From the cell containing the given text, extract its center point as (X, Y) coordinate. 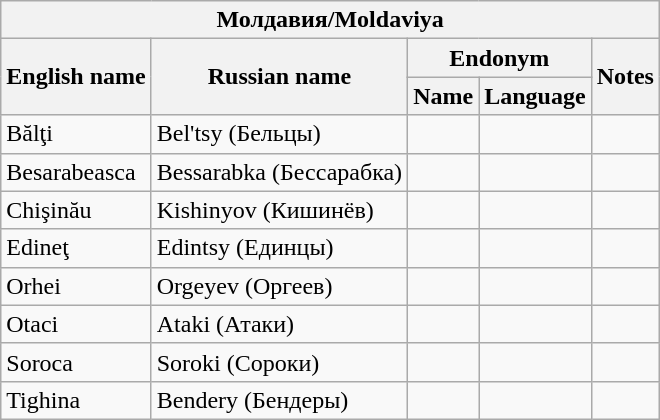
Chişinău (76, 210)
Language (535, 96)
Notes (625, 77)
Otaci (76, 324)
Tighina (76, 400)
Endonym (500, 58)
Edineţ (76, 248)
English name (76, 77)
Bendery (Бендеры) (279, 400)
Kishinyov (Кишинёв) (279, 210)
Bălţi (76, 134)
Молдавия/Moldaviya (330, 20)
Soroki (Сороки) (279, 362)
Name (444, 96)
Russian name (279, 77)
Ataki (Атаки) (279, 324)
Bel'tsy (Бельцы) (279, 134)
Orgeyev (Оргеев) (279, 286)
Besarabeasca (76, 172)
Orhei (76, 286)
Soroca (76, 362)
Bessarabka (Бессарабка) (279, 172)
Edintsy (Единцы) (279, 248)
